Pinpoint the cell where the given text exists, returning its [X, Y] midpoint coordinate. 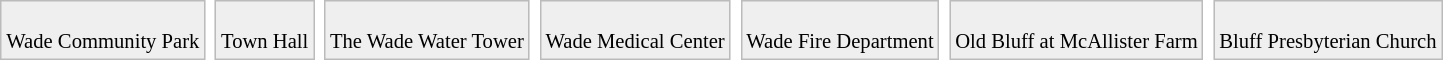
The Wade Water Tower [426, 30]
Town Hall [264, 30]
Wade Fire Department [840, 30]
Old Bluff at McAllister Farm [1077, 30]
Wade Medical Center [635, 30]
Bluff Presbyterian Church [1328, 30]
Wade Community Park [103, 30]
